Return the [X, Y] coordinate for the center point of the cell that contains the specified text.  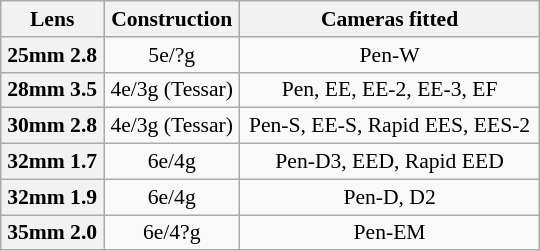
30mm 2.8 [52, 126]
Pen-D, D2 [390, 197]
32mm 1.7 [52, 162]
Pen-D3, EED, Rapid EED [390, 162]
32mm 1.9 [52, 197]
Lens [52, 19]
Pen-S, EE-S, Rapid EES, EES-2 [390, 126]
28mm 3.5 [52, 90]
Pen, EE, EE-2, EE-3, EF [390, 90]
5e/?g [172, 55]
Cameras fitted [390, 19]
6e/4?g [172, 233]
35mm 2.0 [52, 233]
Pen-W [390, 55]
Construction [172, 19]
25mm 2.8 [52, 55]
Pen-EM [390, 233]
